Search for the cell housing the specified text and yield its [x, y] center coordinate. 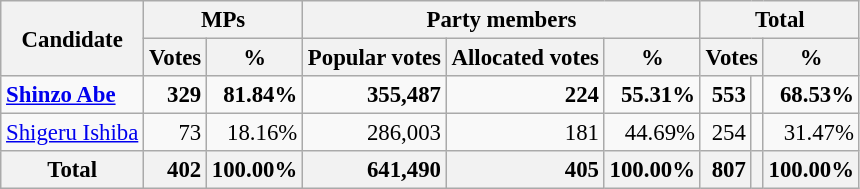
402 [176, 170]
Shigeru Ishiba [72, 133]
44.69% [652, 133]
286,003 [375, 133]
Popular votes [375, 58]
355,487 [375, 95]
MPs [224, 20]
31.47% [811, 133]
405 [525, 170]
181 [525, 133]
68.53% [811, 95]
224 [525, 95]
807 [726, 170]
Candidate [72, 38]
Allocated votes [525, 58]
81.84% [255, 95]
Party members [502, 20]
18.16% [255, 133]
55.31% [652, 95]
641,490 [375, 170]
553 [726, 95]
Shinzo Abe [72, 95]
329 [176, 95]
73 [176, 133]
254 [726, 133]
